Find where the given text appears and provide that cell's center as [X, Y] coordinate. 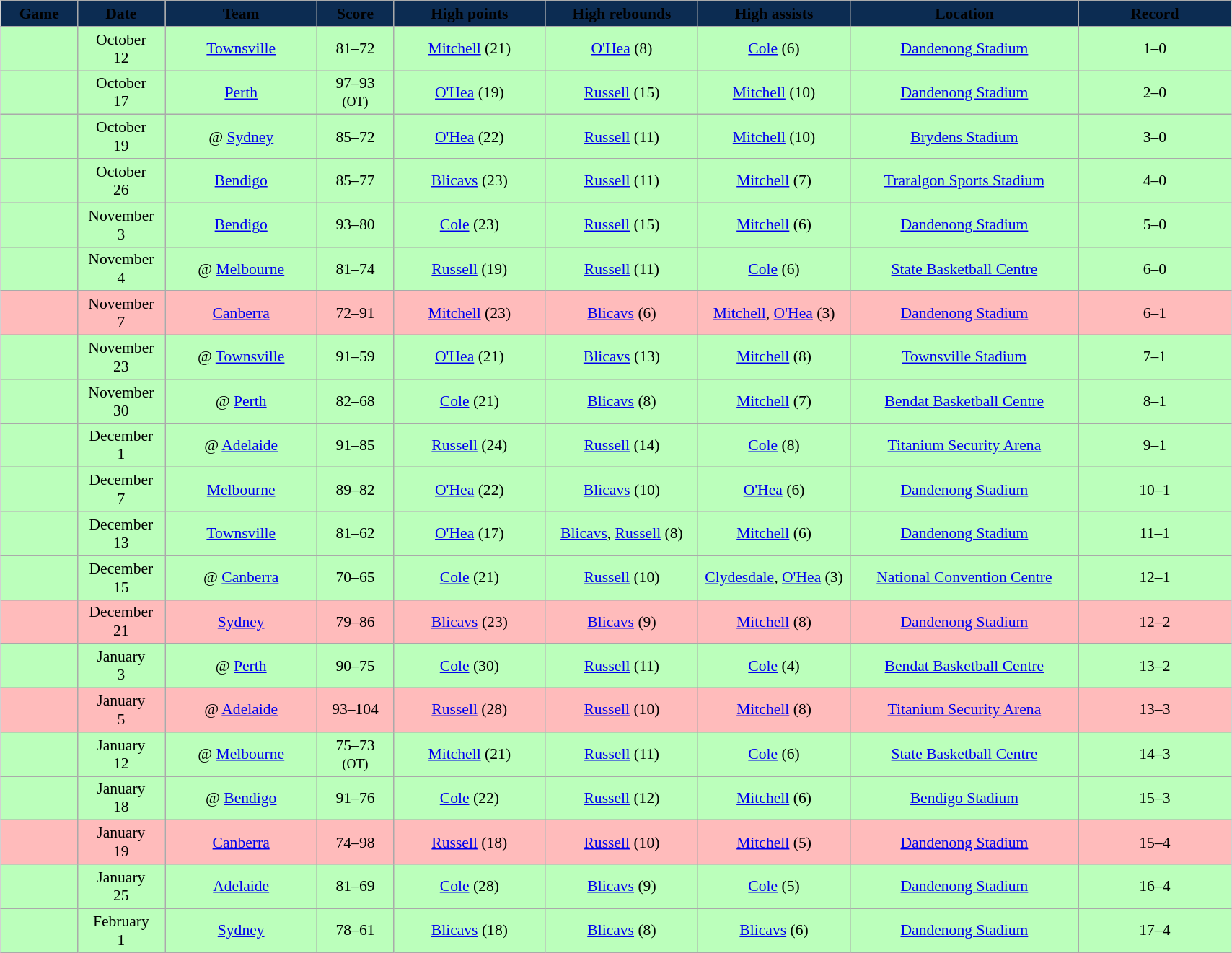
Cole (23) [469, 225]
Brydens Stadium [965, 137]
13–3 [1154, 710]
93–104 [356, 710]
Melbourne [241, 489]
Team [241, 14]
February 1 [121, 931]
January 5 [121, 710]
7–1 [1154, 358]
4–0 [1154, 180]
91–76 [356, 798]
@ Canberra [241, 577]
Clydesdale, O'Hea (3) [773, 577]
Score [356, 14]
Cole (8) [773, 446]
December 21 [121, 622]
81–69 [356, 886]
January 3 [121, 667]
15–4 [1154, 843]
High rebounds [622, 14]
Cole (4) [773, 667]
@ Bendigo [241, 798]
January 25 [121, 886]
12–2 [1154, 622]
Cole (22) [469, 798]
O'Hea (21) [469, 358]
93–80 [356, 225]
Cole (5) [773, 886]
Blicavs (10) [622, 489]
Bendigo Stadium [965, 798]
Russell (19) [469, 268]
Blicavs (18) [469, 931]
91–85 [356, 446]
December 1 [121, 446]
Location [965, 14]
November 23 [121, 358]
81–74 [356, 268]
O'Hea (17) [469, 534]
Traralgon Sports Stadium [965, 180]
Blicavs (13) [622, 358]
O'Hea (8) [622, 49]
Game [40, 14]
79–86 [356, 622]
Russell (14) [622, 446]
Mitchell (5) [773, 843]
January 18 [121, 798]
Record [1154, 14]
Cole (30) [469, 667]
October 19 [121, 137]
High assists [773, 14]
85–72 [356, 137]
Russell (28) [469, 710]
Blicavs, Russell (8) [622, 534]
70–65 [356, 577]
December 7 [121, 489]
October 17 [121, 92]
Mitchell, O'Hea (3) [773, 313]
6–0 [1154, 268]
91–59 [356, 358]
December 15 [121, 577]
Date [121, 14]
81–62 [356, 534]
12–1 [1154, 577]
13–2 [1154, 667]
2–0 [1154, 92]
November 3 [121, 225]
11–1 [1154, 534]
October 12 [121, 49]
Russell (18) [469, 843]
January 12 [121, 755]
1–0 [1154, 49]
85–77 [356, 180]
December 13 [121, 534]
75–73 (OT) [356, 755]
5–0 [1154, 225]
90–75 [356, 667]
8–1 [1154, 401]
November 30 [121, 401]
81–72 [356, 49]
Russell (24) [469, 446]
82–68 [356, 401]
High points [469, 14]
O'Hea (19) [469, 92]
O'Hea (6) [773, 489]
9–1 [1154, 446]
November 7 [121, 313]
78–61 [356, 931]
Perth [241, 92]
@ Sydney [241, 137]
97–93 (OT) [356, 92]
74–98 [356, 843]
January 19 [121, 843]
Cole (28) [469, 886]
Adelaide [241, 886]
@ Townsville [241, 358]
89–82 [356, 489]
6–1 [1154, 313]
10–1 [1154, 489]
3–0 [1154, 137]
Townsville Stadium [965, 358]
November 4 [121, 268]
16–4 [1154, 886]
National Convention Centre [965, 577]
17–4 [1154, 931]
Mitchell (23) [469, 313]
October 26 [121, 180]
15–3 [1154, 798]
Russell (12) [622, 798]
14–3 [1154, 755]
72–91 [356, 313]
